Provide the [X, Y] coordinate of the cell's center where the given text is located.  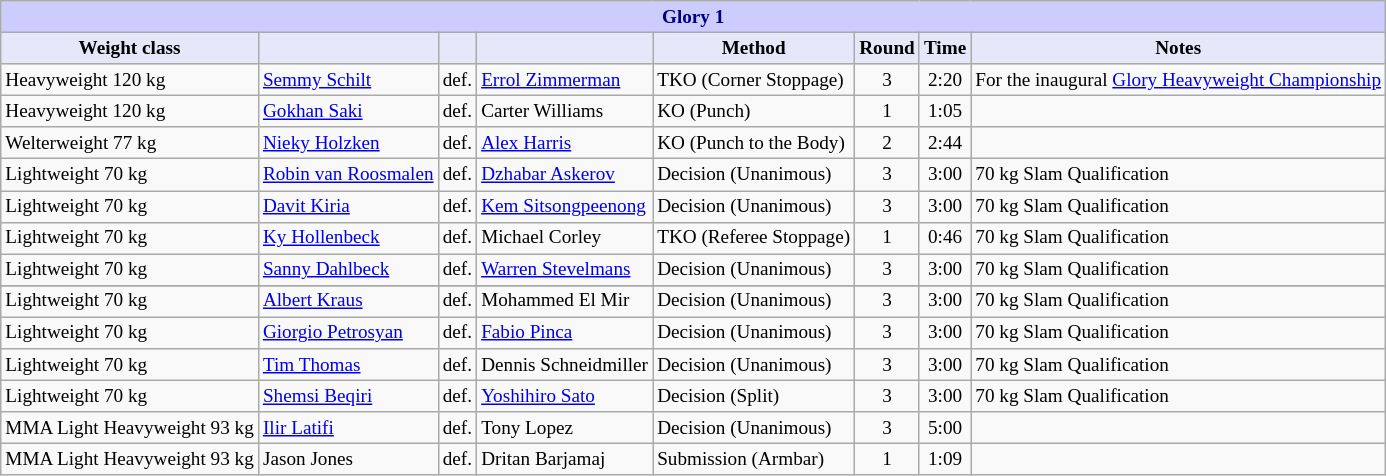
KO (Punch) [754, 111]
Weight class [130, 48]
2:44 [944, 143]
Carter Williams [565, 111]
Welterweight 77 kg [130, 143]
Sanny Dahlbeck [348, 270]
Giorgio Petrosyan [348, 333]
TKO (Corner Stoppage) [754, 80]
Yoshihiro Sato [565, 396]
TKO (Referee Stoppage) [754, 238]
Nieky Holzken [348, 143]
Michael Corley [565, 238]
Warren Stevelmans [565, 270]
Errol Zimmerman [565, 80]
0:46 [944, 238]
Shemsi Beqiri [348, 396]
Gokhan Saki [348, 111]
Jason Jones [348, 460]
Tim Thomas [348, 365]
Round [888, 48]
Albert Kraus [348, 301]
5:00 [944, 428]
Mohammed El Mir [565, 301]
Kem Sitsongpeenong [565, 206]
Davit Kiria [348, 206]
Tony Lopez [565, 428]
Alex Harris [565, 143]
Submission (Armbar) [754, 460]
2:20 [944, 80]
Method [754, 48]
1:09 [944, 460]
2 [888, 143]
1:05 [944, 111]
Robin van Roosmalen [348, 175]
Dennis Schneidmiller [565, 365]
Glory 1 [694, 17]
Dzhabar Askerov [565, 175]
Semmy Schilt [348, 80]
Decision (Split) [754, 396]
Time [944, 48]
KO (Punch to the Body) [754, 143]
For the inaugural Glory Heavyweight Championship [1178, 80]
Dritan Barjamaj [565, 460]
Notes [1178, 48]
Ilir Latifi [348, 428]
Fabio Pinca [565, 333]
Ky Hollenbeck [348, 238]
